From the cell containing the given text, extract its center point as [X, Y] coordinate. 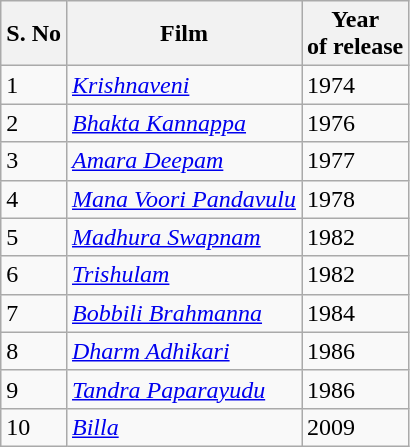
1978 [356, 199]
Dharm Adhikari [184, 351]
Tandra Paparayudu [184, 389]
9 [34, 389]
S. No [34, 34]
4 [34, 199]
Yearof release [356, 34]
7 [34, 313]
1974 [356, 85]
1977 [356, 161]
Mana Voori Pandavulu [184, 199]
2 [34, 123]
Bhakta Kannappa [184, 123]
1984 [356, 313]
Film [184, 34]
Billa [184, 427]
Madhura Swapnam [184, 237]
6 [34, 275]
8 [34, 351]
1 [34, 85]
2009 [356, 427]
1976 [356, 123]
Amara Deepam [184, 161]
3 [34, 161]
5 [34, 237]
Bobbili Brahmanna [184, 313]
Trishulam [184, 275]
Krishnaveni [184, 85]
10 [34, 427]
